Pinpoint the cell where the given text exists, returning its [x, y] midpoint coordinate. 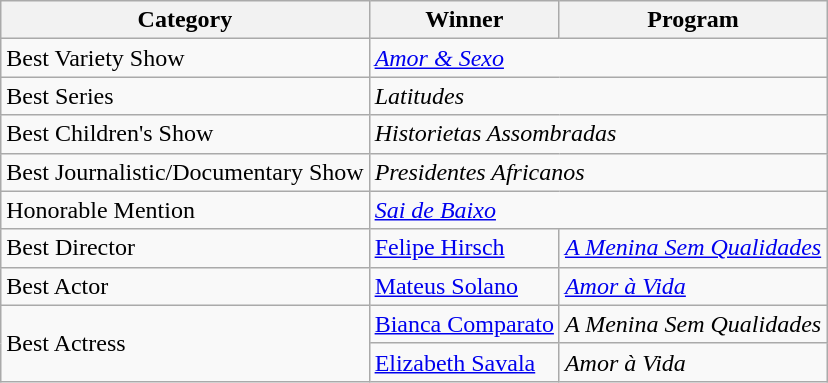
Program [692, 20]
Best Series [185, 96]
Elizabeth Savala [464, 362]
Latitudes [598, 96]
Felipe Hirsch [464, 248]
Mateus Solano [464, 286]
Best Variety Show [185, 58]
Best Director [185, 248]
Historietas Assombradas [598, 134]
Bianca Comparato [464, 324]
Sai de Baixo [598, 210]
Winner [464, 20]
Best Actor [185, 286]
Best Journalistic/Documentary Show [185, 172]
Presidentes Africanos [598, 172]
Amor & Sexo [598, 58]
Honorable Mention [185, 210]
Best Actress [185, 343]
Category [185, 20]
Best Children's Show [185, 134]
